Scan for the cell matching the given text and deliver its (x, y) coordinate at center. 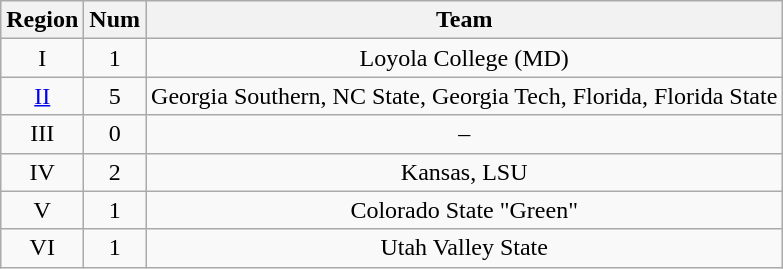
Georgia Southern, NC State, Georgia Tech, Florida, Florida State (464, 96)
Colorado State "Green" (464, 210)
I (42, 58)
5 (115, 96)
IV (42, 172)
Kansas, LSU (464, 172)
III (42, 134)
II (42, 96)
V (42, 210)
– (464, 134)
0 (115, 134)
Team (464, 20)
Region (42, 20)
2 (115, 172)
Utah Valley State (464, 248)
Num (115, 20)
Loyola College (MD) (464, 58)
VI (42, 248)
